Capture the cell that displays the provided text and extract its (x, y) central coordinate. 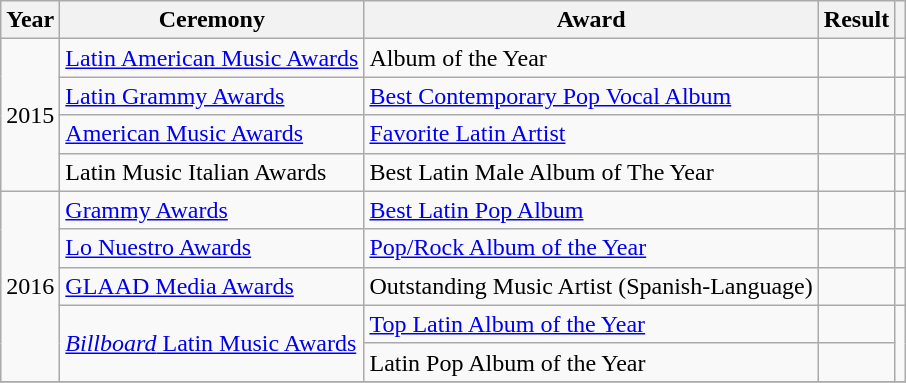
GLAAD Media Awards (212, 286)
Ceremony (212, 20)
Outstanding Music Artist (Spanish-Language) (591, 286)
Pop/Rock Album of the Year (591, 248)
Grammy Awards (212, 210)
Album of the Year (591, 58)
Year (30, 20)
Latin Grammy Awards (212, 96)
Favorite Latin Artist (591, 134)
2015 (30, 115)
Award (591, 20)
American Music Awards (212, 134)
Best Latin Pop Album (591, 210)
Lo Nuestro Awards (212, 248)
Result (856, 20)
2016 (30, 286)
Best Latin Male Album of The Year (591, 172)
Latin American Music Awards (212, 58)
Latin Pop Album of the Year (591, 362)
Billboard Latin Music Awards (212, 343)
Top Latin Album of the Year (591, 324)
Best Contemporary Pop Vocal Album (591, 96)
Latin Music Italian Awards (212, 172)
